Output the [x, y] coordinate of the center of the cell containing the given text.  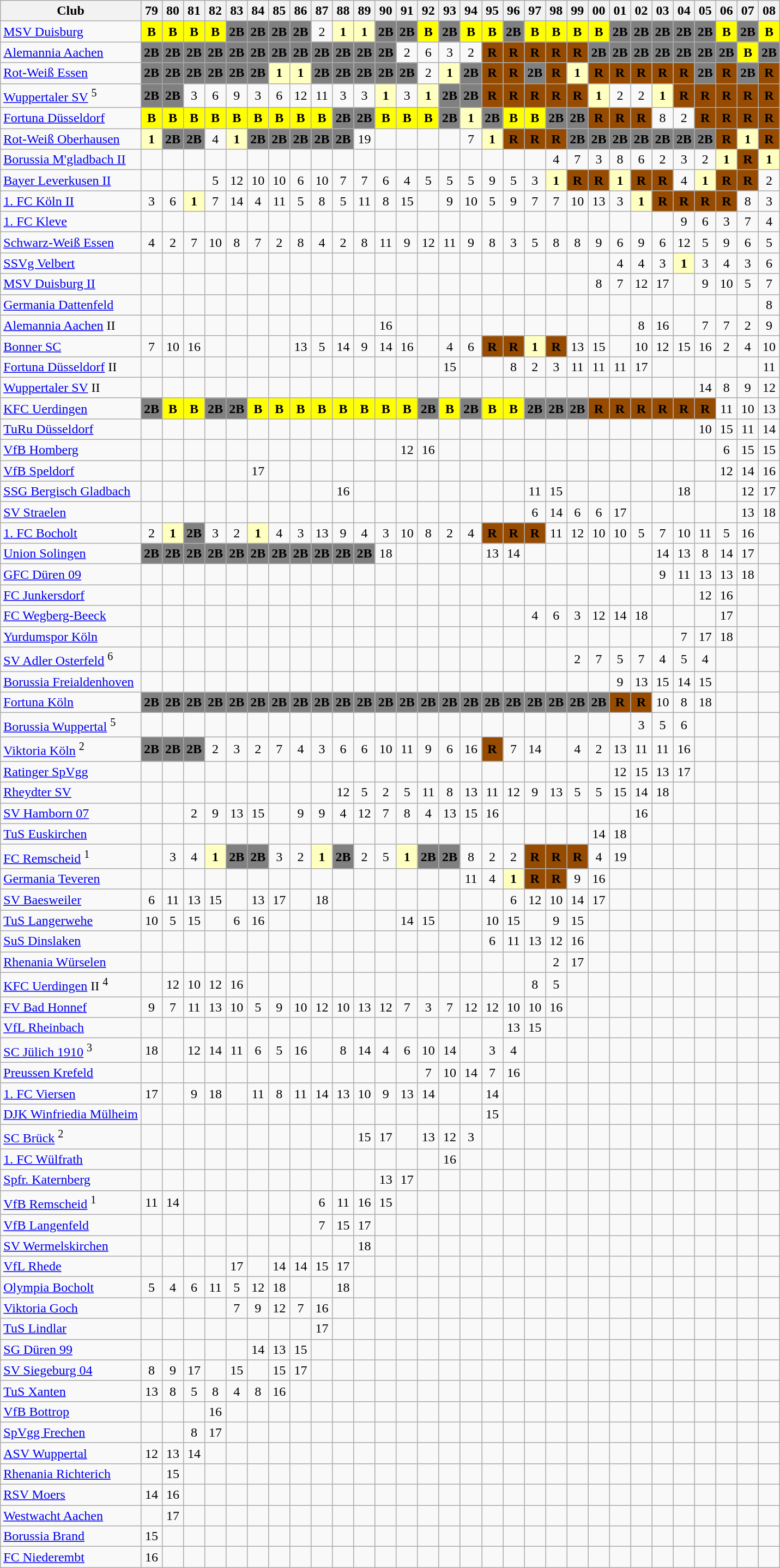
92 [428, 11]
79 [152, 11]
VfB Bottrop [71, 1412]
Westwacht Aachen [71, 1516]
87 [322, 11]
Borussia Brand [71, 1536]
FC Junkersdorf [71, 595]
TuRu Düsseldorf [71, 429]
03 [663, 11]
SV Wermelskirchen [71, 1246]
90 [386, 11]
MSV Duisburg II [71, 284]
RSV Moers [71, 1495]
SC Jülich 1910 3 [71, 1051]
Olympia Bocholt [71, 1287]
KFC Uerdingen II 4 [71, 984]
VfB Langenfeld [71, 1225]
Fortuna Düsseldorf II [71, 367]
Rhenania Würselen [71, 962]
SV Straelen [71, 512]
97 [535, 11]
Bonner SC [71, 346]
SC Brück 2 [71, 1137]
81 [194, 11]
96 [513, 11]
Alemannia Aachen [71, 52]
SV Adler Osterfeld 6 [71, 659]
89 [364, 11]
Rot-Weiß Oberhausen [71, 139]
80 [172, 11]
Schwarz-Weiß Essen [71, 243]
FC Niederembt [71, 1557]
02 [641, 11]
85 [279, 11]
1. FC Köln II [71, 201]
Viktoria Goch [71, 1308]
04 [684, 11]
VfL Rheinbach [71, 1028]
TuS Euskirchen [71, 834]
01 [620, 11]
Germania Dattenfeld [71, 305]
TuS Langerwehe [71, 921]
TuS Xanten [71, 1391]
08 [769, 11]
Rot-Weiß Essen [71, 73]
82 [216, 11]
84 [258, 11]
Club [71, 11]
SpVgg Frechen [71, 1432]
Alemannia Aachen II [71, 325]
88 [343, 11]
FC Remscheid 1 [71, 857]
VfB Speldorf [71, 471]
93 [449, 11]
83 [237, 11]
SuS Dinslaken [71, 941]
SV Siegeburg 04 [71, 1370]
TuS Lindlar [71, 1329]
Fortuna Düsseldorf [71, 118]
Borussia M'gladbach II [71, 160]
SV Baesweiler [71, 900]
VfB Remscheid 1 [71, 1202]
Union Solingen [71, 554]
Rhenania Richterich [71, 1474]
1. FC Wülfrath [71, 1159]
1. FC Kleve [71, 222]
Fortuna Köln [71, 703]
95 [493, 11]
Ratinger SpVgg [71, 772]
FV Bad Honnef [71, 1007]
DJK Winfriedia Mülheim [71, 1114]
98 [556, 11]
Borussia Wuppertal 5 [71, 725]
99 [578, 11]
91 [407, 11]
00 [598, 11]
Preussen Krefeld [71, 1073]
FC Wegberg-Beeck [71, 616]
1. FC Viersen [71, 1093]
86 [301, 11]
Bayer Leverkusen II [71, 180]
SV Hamborn 07 [71, 813]
SG Düren 99 [71, 1349]
06 [726, 11]
GFC Düren 09 [71, 574]
VfB Homberg [71, 450]
Wuppertaler SV 5 [71, 96]
07 [748, 11]
05 [705, 11]
SSG Bergisch Gladbach [71, 492]
ASV Wuppertal [71, 1453]
Yurdumspor Köln [71, 637]
Rheydter SV [71, 792]
94 [471, 11]
Wuppertaler SV II [71, 388]
SSVg Velbert [71, 263]
MSV Duisburg [71, 32]
1. FC Bocholt [71, 533]
Spfr. Katernberg [71, 1180]
Germania Teveren [71, 879]
VfL Rhede [71, 1267]
Viktoria Köln 2 [71, 749]
KFC Uerdingen [71, 408]
Borussia Freialdenhoven [71, 682]
